From the cell containing the given text, extract its center point as [X, Y] coordinate. 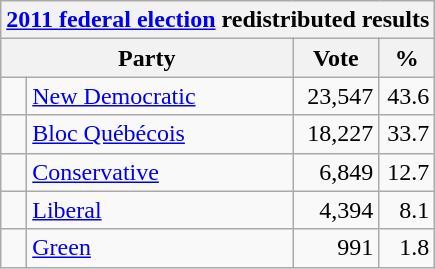
1.8 [407, 248]
23,547 [336, 96]
Vote [336, 58]
4,394 [336, 210]
6,849 [336, 172]
Liberal [160, 210]
12.7 [407, 172]
New Democratic [160, 96]
43.6 [407, 96]
Conservative [160, 172]
18,227 [336, 134]
33.7 [407, 134]
991 [336, 248]
2011 federal election redistributed results [218, 20]
Party [147, 58]
Green [160, 248]
Bloc Québécois [160, 134]
8.1 [407, 210]
% [407, 58]
